From the cell containing the given text, extract its center point as [x, y] coordinate. 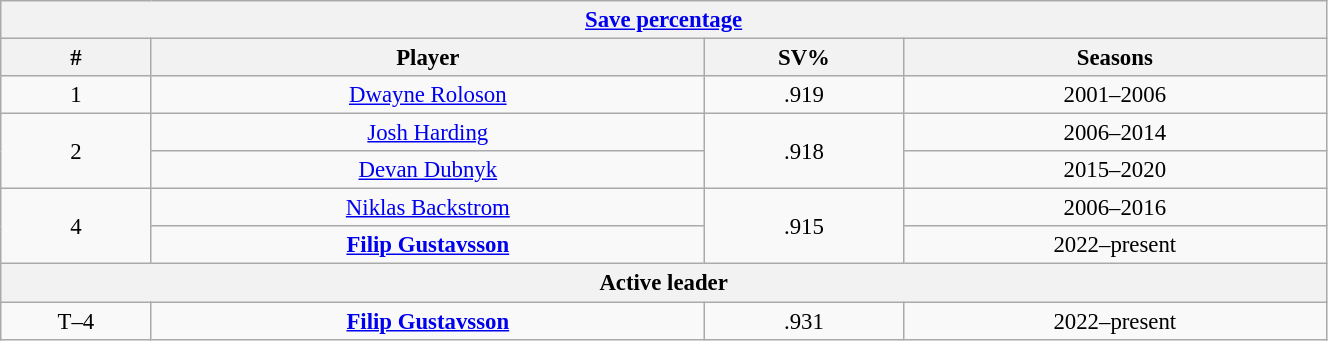
Seasons [1114, 58]
T–4 [76, 321]
Josh Harding [428, 133]
.931 [804, 321]
.918 [804, 152]
2 [76, 152]
SV% [804, 58]
Save percentage [664, 20]
4 [76, 226]
2001–2006 [1114, 95]
# [76, 58]
Active leader [664, 283]
2015–2020 [1114, 170]
2006–2016 [1114, 208]
Dwayne Roloson [428, 95]
.915 [804, 226]
Niklas Backstrom [428, 208]
.919 [804, 95]
Player [428, 58]
Devan Dubnyk [428, 170]
2006–2014 [1114, 133]
1 [76, 95]
